Detect which cell encompasses the target text, then output its (x, y) center coordinate. 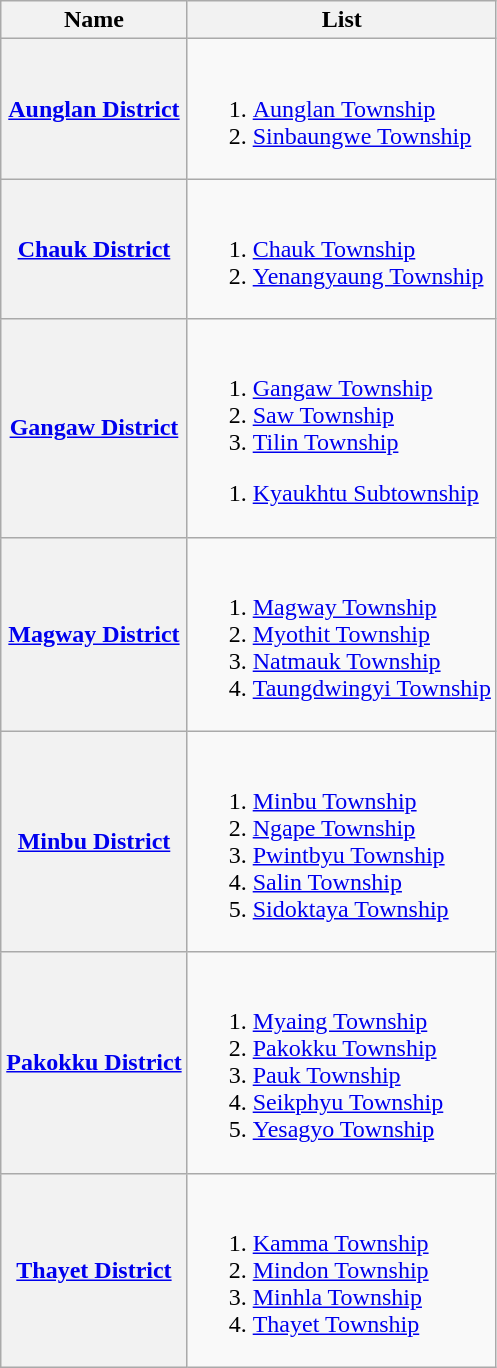
Name (94, 20)
Aunglan District (94, 109)
Kamma TownshipMindon TownshipMinhla TownshipThayet Township (342, 1270)
List (342, 20)
Aunglan TownshipSinbaungwe Township (342, 109)
Gangaw TownshipSaw TownshipTilin TownshipKyaukhtu Subtownship (342, 428)
Pakokku District (94, 1062)
Gangaw District (94, 428)
Minbu TownshipNgape TownshipPwintbyu TownshipSalin TownshipSidoktaya Township (342, 842)
Magway District (94, 634)
Magway TownshipMyothit TownshipNatmauk TownshipTaungdwingyi Township (342, 634)
Thayet District (94, 1270)
Minbu District (94, 842)
Myaing TownshipPakokku TownshipPauk TownshipSeikphyu TownshipYesagyo Township (342, 1062)
Chauk District (94, 249)
Chauk TownshipYenangyaung Township (342, 249)
